Provide the [x, y] coordinate of the cell's center where the given text is located.  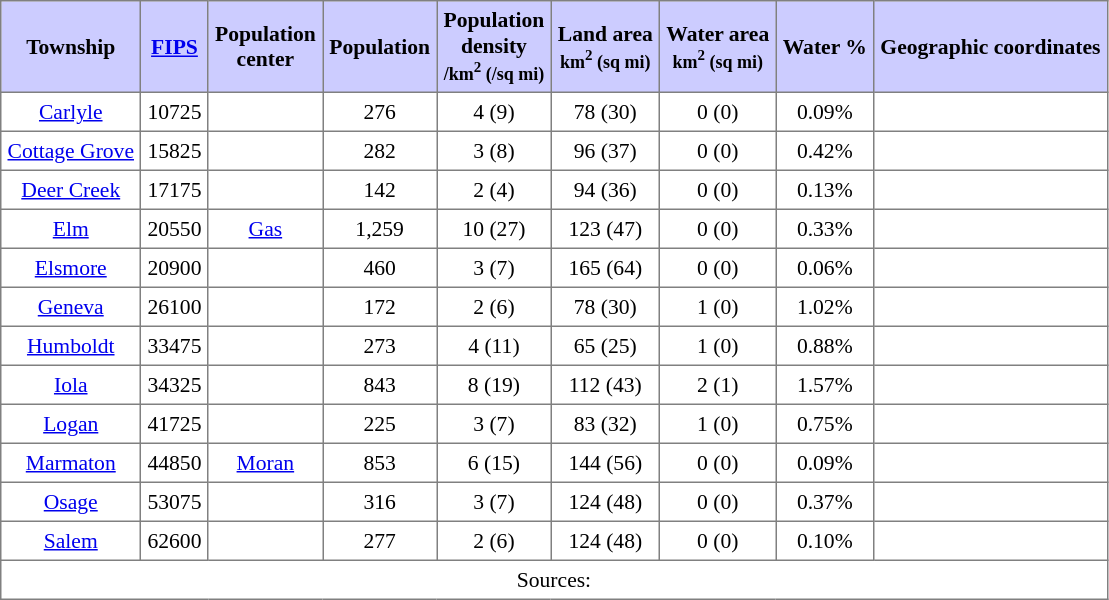
94 (36) [605, 190]
Marmaton [71, 462]
Water % [825, 47]
277 [379, 540]
10725 [174, 112]
Elsmore [71, 268]
Township [71, 47]
Cottage Grove [71, 150]
Populationcenter [265, 47]
83 (32) [605, 424]
53075 [174, 502]
Geographic coordinates [991, 47]
123 (47) [605, 228]
276 [379, 112]
Osage [71, 502]
0.88% [825, 346]
Population [379, 47]
Land areakm2 (sq mi) [605, 47]
Elm [71, 228]
0.75% [825, 424]
65 (25) [605, 346]
0.10% [825, 540]
96 (37) [605, 150]
2 (1) [718, 384]
273 [379, 346]
0.42% [825, 150]
44850 [174, 462]
4 (11) [494, 346]
0.37% [825, 502]
8 (19) [494, 384]
62600 [174, 540]
26100 [174, 306]
Carlyle [71, 112]
460 [379, 268]
FIPS [174, 47]
33475 [174, 346]
15825 [174, 150]
6 (15) [494, 462]
4 (9) [494, 112]
3 (8) [494, 150]
34325 [174, 384]
2 (4) [494, 190]
0.06% [825, 268]
144 (56) [605, 462]
Deer Creek [71, 190]
Gas [265, 228]
225 [379, 424]
Moran [265, 462]
316 [379, 502]
Logan [71, 424]
165 (64) [605, 268]
Water areakm2 (sq mi) [718, 47]
41725 [174, 424]
Geneva [71, 306]
843 [379, 384]
Iola [71, 384]
853 [379, 462]
20550 [174, 228]
17175 [174, 190]
20900 [174, 268]
Populationdensity/km2 (/sq mi) [494, 47]
0.33% [825, 228]
282 [379, 150]
10 (27) [494, 228]
142 [379, 190]
1.57% [825, 384]
172 [379, 306]
1.02% [825, 306]
Salem [71, 540]
Humboldt [71, 346]
0.13% [825, 190]
112 (43) [605, 384]
1,259 [379, 228]
Sources: [554, 580]
